Find where the given text appears and provide that cell's center as (x, y) coordinate. 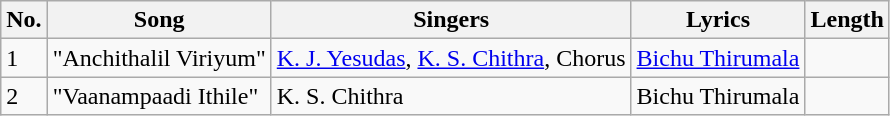
2 (24, 96)
"Anchithalil Viriyum" (159, 58)
No. (24, 20)
Song (159, 20)
"Vaanampaadi Ithile" (159, 96)
K. J. Yesudas, K. S. Chithra, Chorus (451, 58)
K. S. Chithra (451, 96)
1 (24, 58)
Singers (451, 20)
Lyrics (718, 20)
Length (847, 20)
